Extract the (X, Y) coordinate from the center of the cell holding the provided text.  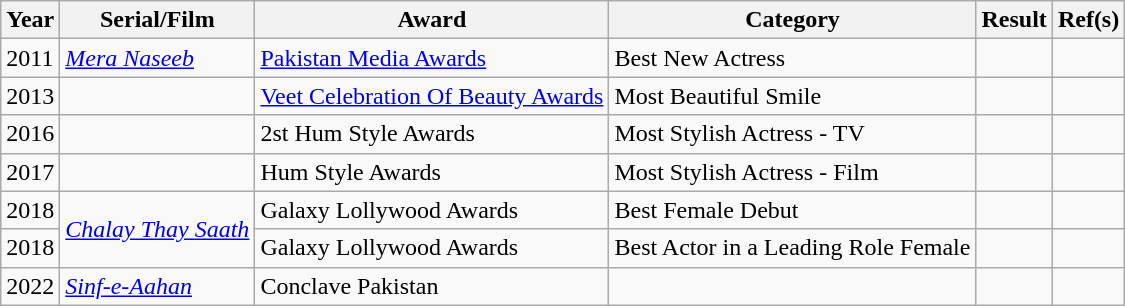
Veet Celebration Of Beauty Awards (432, 96)
Most Stylish Actress - TV (792, 134)
Mera Naseeb (158, 58)
2013 (30, 96)
Conclave Pakistan (432, 286)
2st Hum Style Awards (432, 134)
Most Stylish Actress - Film (792, 172)
Result (1014, 20)
Serial/Film (158, 20)
Sinf-e-Aahan (158, 286)
Hum Style Awards (432, 172)
Award (432, 20)
Pakistan Media Awards (432, 58)
Best New Actress (792, 58)
Ref(s) (1088, 20)
Category (792, 20)
Most Beautiful Smile (792, 96)
Best Female Debut (792, 210)
2017 (30, 172)
Best Actor in a Leading Role Female (792, 248)
2022 (30, 286)
2011 (30, 58)
Year (30, 20)
Chalay Thay Saath (158, 229)
2016 (30, 134)
